Identify which cell holds the provided text, then report its [X, Y] central coordinate. 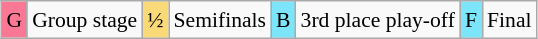
Group stage [84, 20]
½ [155, 20]
G [14, 20]
Semifinals [220, 20]
F [471, 20]
Final [510, 20]
B [284, 20]
3rd place play-off [378, 20]
